Find where the given text appears and provide that cell's center as (X, Y) coordinate. 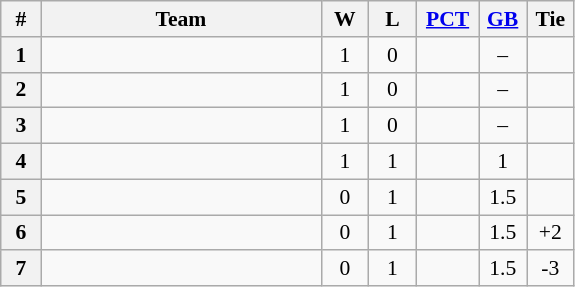
4 (21, 162)
PCT (448, 19)
Tie (550, 19)
2 (21, 90)
7 (21, 269)
Team (181, 19)
GB (503, 19)
-3 (550, 269)
# (21, 19)
5 (21, 197)
L (393, 19)
+2 (550, 233)
6 (21, 233)
W (345, 19)
3 (21, 126)
